Scan for the cell matching the given text and deliver its (X, Y) coordinate at center. 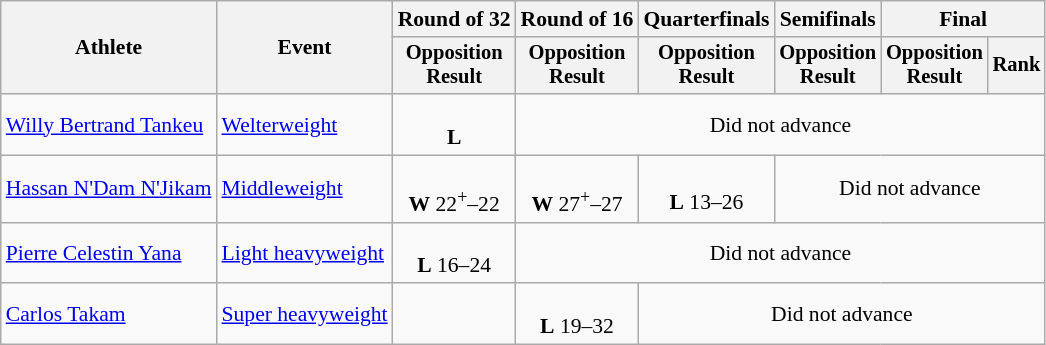
L 16–24 (454, 252)
L (454, 124)
Athlete (109, 48)
W 22+–22 (454, 190)
Pierre Celestin Yana (109, 252)
Round of 32 (454, 19)
Event (304, 48)
L 13–26 (706, 190)
Quarterfinals (706, 19)
W 27+–27 (578, 190)
Middleweight (304, 190)
Willy Bertrand Tankeu (109, 124)
Hassan N'Dam N'Jikam (109, 190)
L 19–32 (578, 314)
Semifinals (828, 19)
Final (963, 19)
Super heavyweight (304, 314)
Light heavyweight (304, 252)
Rank (1017, 66)
Carlos Takam (109, 314)
Welterweight (304, 124)
Round of 16 (578, 19)
